Provide the (X, Y) coordinate of the cell's center where the given text is located.  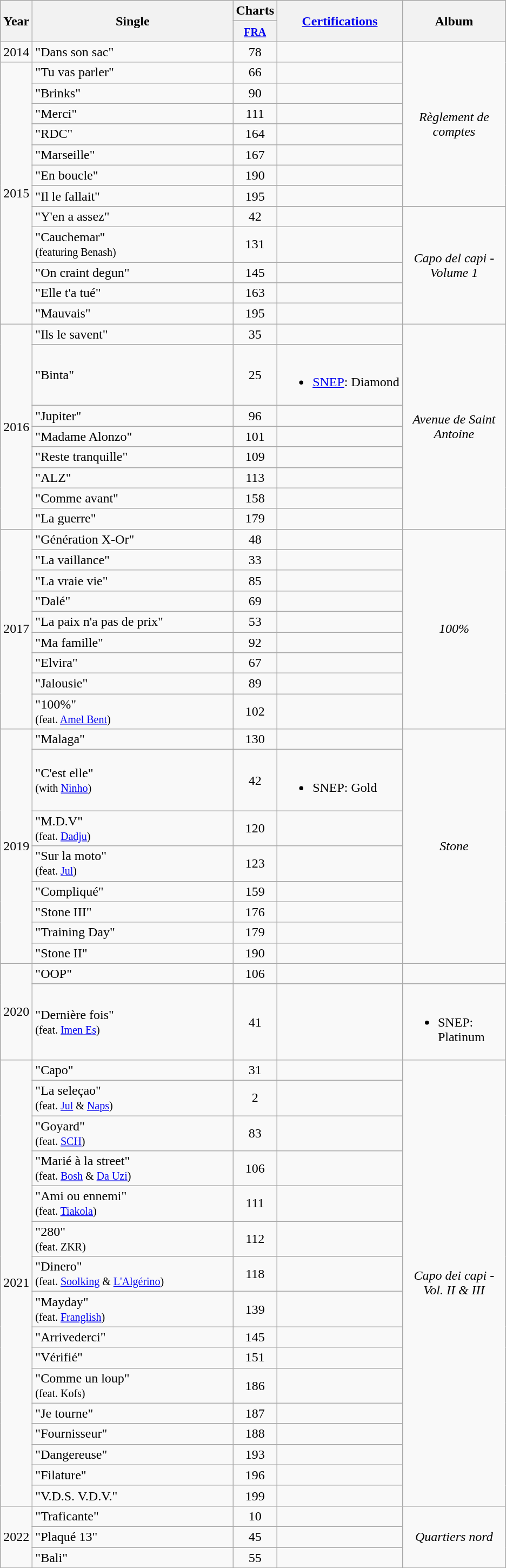
45 (255, 1537)
"Brinks" (133, 93)
Album (454, 21)
"Ils le savent" (133, 334)
"La paix n'a pas de prix" (133, 621)
83 (255, 1133)
"Capo" (133, 1070)
"On craint degun" (133, 272)
120 (255, 829)
55 (255, 1557)
158 (255, 498)
"Arrivederci" (133, 1337)
"Compliqué" (133, 891)
123 (255, 863)
196 (255, 1475)
159 (255, 891)
78 (255, 52)
"La vraie vie" (133, 580)
"Filature" (133, 1475)
92 (255, 642)
188 (255, 1434)
"Tu vas parler" (133, 72)
167 (255, 155)
"Comme avant" (133, 498)
"La seleçao" (feat. Jul & Naps) (133, 1098)
"Je tourne" (133, 1413)
41 (255, 1022)
"Goyard" (feat. SCH) (133, 1133)
90 (255, 93)
"Traficante" (133, 1516)
"La guerre" (133, 519)
2022 (16, 1537)
130 (255, 739)
10 (255, 1516)
"Jupiter" (133, 416)
SNEP: Diamond (340, 375)
"Génération X-Or" (133, 539)
"100%"(feat. Amel Bent) (133, 712)
"Mayday" (feat. Franglish) (133, 1309)
"280" (feat. ZKR) (133, 1239)
85 (255, 580)
Year (16, 21)
193 (255, 1454)
"Ma famille" (133, 642)
102 (255, 712)
"C'est elle"(with Ninho) (133, 780)
"Merci" (133, 114)
2021 (16, 1283)
33 (255, 560)
2020 (16, 1011)
89 (255, 684)
"Marseille" (133, 155)
67 (255, 663)
109 (255, 457)
"En boucle" (133, 175)
"Fournisseur" (133, 1434)
"Vérifié" (133, 1358)
35 (255, 334)
"M.D.V"(feat. Dadju) (133, 829)
"Elle t'a tué" (133, 293)
"Dalé" (133, 601)
"Dans son sac" (133, 52)
25 (255, 375)
"Binta" (133, 375)
"Madame Alonzo" (133, 436)
186 (255, 1386)
"Dernière fois" (feat. Imen Es) (133, 1022)
53 (255, 621)
187 (255, 1413)
FRA (255, 31)
113 (255, 478)
"Sur la moto"(feat. Jul) (133, 863)
31 (255, 1070)
199 (255, 1496)
69 (255, 601)
"Dinero" (feat. Soolking & L'Algérino) (133, 1274)
100% (454, 629)
"OOP" (133, 974)
Avenue de Saint Antoine (454, 427)
"Ami ou ennemi" (feat. Tiakola) (133, 1204)
"Plaqué 13" (133, 1537)
96 (255, 416)
"Cauchemar"(featuring Benash) (133, 244)
"La vaillance" (133, 560)
"Reste tranquille" (133, 457)
"V.D.S. V.D.V." (133, 1496)
Stone (454, 846)
"Mauvais" (133, 314)
Certifications (340, 21)
"Marié à la street" (feat. Bosh & Da Uzi) (133, 1168)
"Bali" (133, 1557)
112 (255, 1239)
"ALZ" (133, 478)
2016 (16, 427)
2014 (16, 52)
SNEP: Platinum (454, 1022)
2017 (16, 629)
"Training Day" (133, 932)
Capo dei capi - Vol. II & III (454, 1283)
"Jalousie" (133, 684)
176 (255, 912)
2015 (16, 193)
2 (255, 1098)
"Stone II" (133, 953)
118 (255, 1274)
"RDC" (133, 134)
"Il le fallait" (133, 196)
Capo del capi - Volume 1 (454, 265)
163 (255, 293)
131 (255, 244)
"Elvira" (133, 663)
"Malaga" (133, 739)
139 (255, 1309)
Quartiers nord (454, 1537)
"Comme un loup" (feat. Kofs) (133, 1386)
48 (255, 539)
151 (255, 1358)
SNEP: Gold (340, 780)
"Dangereuse" (133, 1454)
Single (133, 21)
66 (255, 72)
"Y'en a assez" (133, 216)
"Stone III" (133, 912)
2019 (16, 846)
101 (255, 436)
Charts (255, 11)
Règlement de comptes (454, 124)
164 (255, 134)
